Determine the [X, Y] coordinate at the center of the cell enclosing the given text.  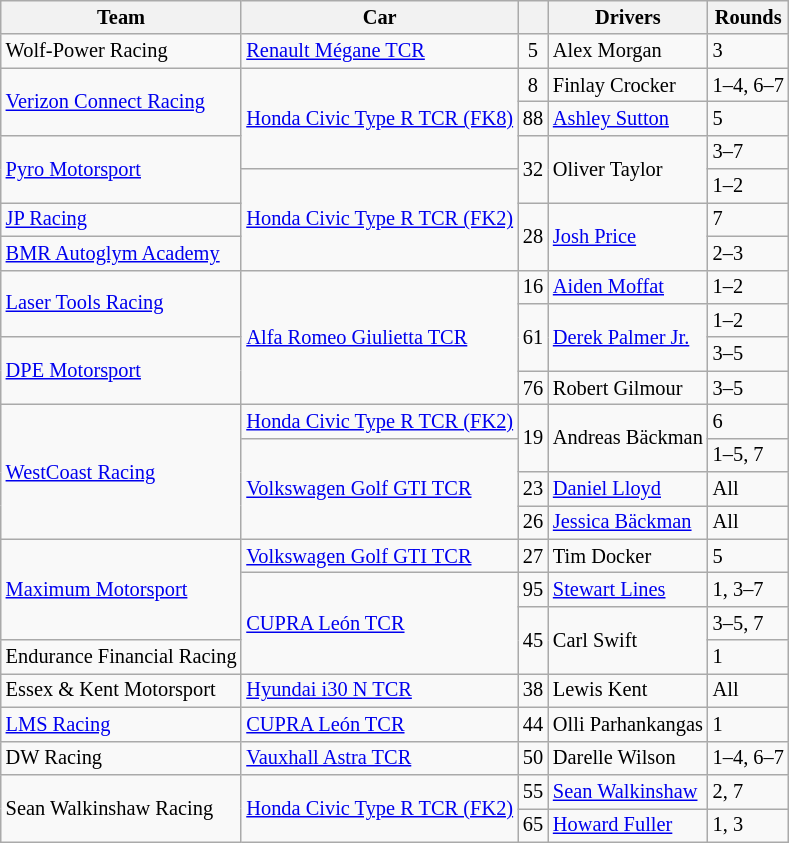
Team [122, 17]
Wolf-Power Racing [122, 51]
32 [533, 168]
44 [533, 724]
Finlay Crocker [628, 85]
27 [533, 556]
Jessica Bäckman [628, 522]
23 [533, 489]
Laser Tools Racing [122, 304]
Sean Walkinshaw Racing [122, 808]
50 [533, 758]
38 [533, 690]
6 [748, 421]
16 [533, 287]
Howard Fuller [628, 825]
26 [533, 522]
Lewis Kent [628, 690]
Alfa Romeo Giulietta TCR [380, 338]
Aiden Moffat [628, 287]
95 [533, 589]
76 [533, 388]
1, 3 [748, 825]
Darelle Wilson [628, 758]
Vauxhall Astra TCR [380, 758]
Derek Palmer Jr. [628, 336]
Daniel Lloyd [628, 489]
BMR Autoglym Academy [122, 253]
1–5, 7 [748, 455]
DPE Motorsport [122, 370]
Drivers [628, 17]
WestCoast Racing [122, 472]
Alex Morgan [628, 51]
DW Racing [122, 758]
28 [533, 236]
7 [748, 219]
Rounds [748, 17]
2–3 [748, 253]
88 [533, 118]
Endurance Financial Racing [122, 657]
Renault Mégane TCR [380, 51]
Maximum Motorsport [122, 590]
Verizon Connect Racing [122, 102]
Sean Walkinshaw [628, 791]
65 [533, 825]
Andreas Bäckman [628, 438]
Hyundai i30 N TCR [380, 690]
19 [533, 438]
JP Racing [122, 219]
45 [533, 640]
3 [748, 51]
1, 3–7 [748, 589]
55 [533, 791]
2, 7 [748, 791]
Essex & Kent Motorsport [122, 690]
Pyro Motorsport [122, 168]
LMS Racing [122, 724]
Oliver Taylor [628, 168]
Robert Gilmour [628, 388]
61 [533, 336]
Carl Swift [628, 640]
3–5, 7 [748, 623]
3–7 [748, 152]
Stewart Lines [628, 589]
Olli Parhankangas [628, 724]
Tim Docker [628, 556]
Ashley Sutton [628, 118]
8 [533, 85]
Honda Civic Type R TCR (FK8) [380, 118]
Josh Price [628, 236]
Car [380, 17]
